Identify which cell holds the provided text, then report its [x, y] central coordinate. 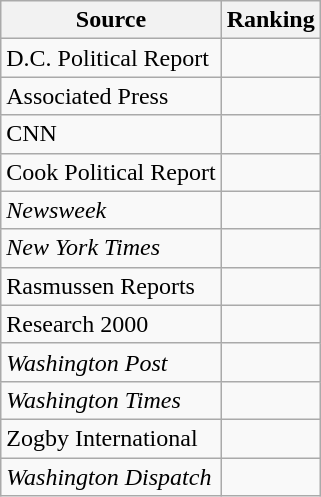
Washington Dispatch [111, 477]
Zogby International [111, 438]
New York Times [111, 248]
Associated Press [111, 96]
Cook Political Report [111, 172]
Source [111, 20]
Newsweek [111, 210]
Washington Post [111, 362]
Rasmussen Reports [111, 286]
CNN [111, 134]
Ranking [270, 20]
D.C. Political Report [111, 58]
Research 2000 [111, 324]
Washington Times [111, 400]
